Return the (X, Y) coordinate for the center point of the cell that contains the specified text.  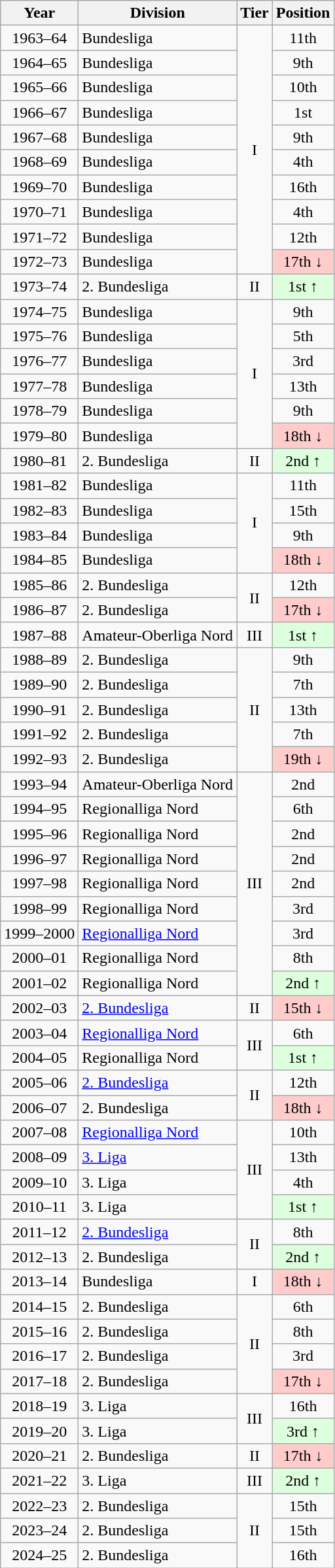
2009–10 (39, 1182)
2000–01 (39, 958)
1992–93 (39, 759)
Position (303, 13)
2012–13 (39, 1257)
1997–98 (39, 884)
2013–14 (39, 1282)
2018–19 (39, 1406)
1966–67 (39, 112)
1990–91 (39, 709)
1999–2000 (39, 933)
1995–96 (39, 834)
1974–75 (39, 312)
1978–79 (39, 411)
1998–99 (39, 909)
1981–82 (39, 486)
1969–70 (39, 187)
1984–85 (39, 560)
1968–69 (39, 162)
1963–64 (39, 38)
1970–71 (39, 212)
1988–89 (39, 659)
2014–15 (39, 1307)
1st (303, 112)
19th ↓ (303, 759)
2002–03 (39, 1008)
2017–18 (39, 1381)
1994–95 (39, 809)
1986–87 (39, 610)
1976–77 (39, 361)
2011–12 (39, 1232)
2020–21 (39, 1456)
2016–17 (39, 1356)
1975–76 (39, 337)
Division (158, 13)
2019–20 (39, 1431)
2007–08 (39, 1133)
1983–84 (39, 535)
1980–81 (39, 461)
5th (303, 337)
1972–73 (39, 261)
2008–09 (39, 1158)
1967–68 (39, 137)
1979–80 (39, 436)
1985–86 (39, 585)
1989–90 (39, 684)
15th ↓ (303, 1008)
2023–24 (39, 1531)
2022–23 (39, 1505)
1987–88 (39, 635)
2004–05 (39, 1058)
Tier (255, 13)
2006–07 (39, 1108)
1996–97 (39, 859)
1982–83 (39, 510)
2005–06 (39, 1082)
2003–04 (39, 1033)
2021–22 (39, 1480)
Year (39, 13)
2015–16 (39, 1331)
1971–72 (39, 237)
1973–74 (39, 286)
2010–11 (39, 1207)
1965–66 (39, 88)
1993–94 (39, 784)
1964–65 (39, 63)
2024–25 (39, 1556)
3rd ↑ (303, 1431)
1991–92 (39, 735)
2001–02 (39, 983)
1977–78 (39, 386)
